Find where the given text appears and provide that cell's center as (X, Y) coordinate. 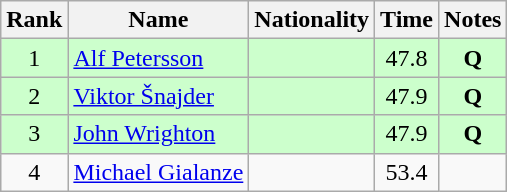
Time (407, 20)
3 (34, 134)
Michael Gialanze (158, 172)
Rank (34, 20)
Name (158, 20)
John Wrighton (158, 134)
Nationality (312, 20)
1 (34, 58)
4 (34, 172)
Viktor Šnajder (158, 96)
Notes (473, 20)
47.8 (407, 58)
53.4 (407, 172)
Alf Petersson (158, 58)
2 (34, 96)
